Capture the cell that displays the provided text and extract its (x, y) central coordinate. 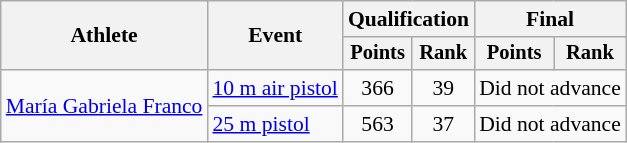
37 (443, 124)
39 (443, 88)
Final (550, 19)
563 (378, 124)
María Gabriela Franco (104, 106)
Event (274, 36)
366 (378, 88)
25 m pistol (274, 124)
10 m air pistol (274, 88)
Athlete (104, 36)
Qualification (408, 19)
